Capture the cell that displays the provided text and extract its (x, y) central coordinate. 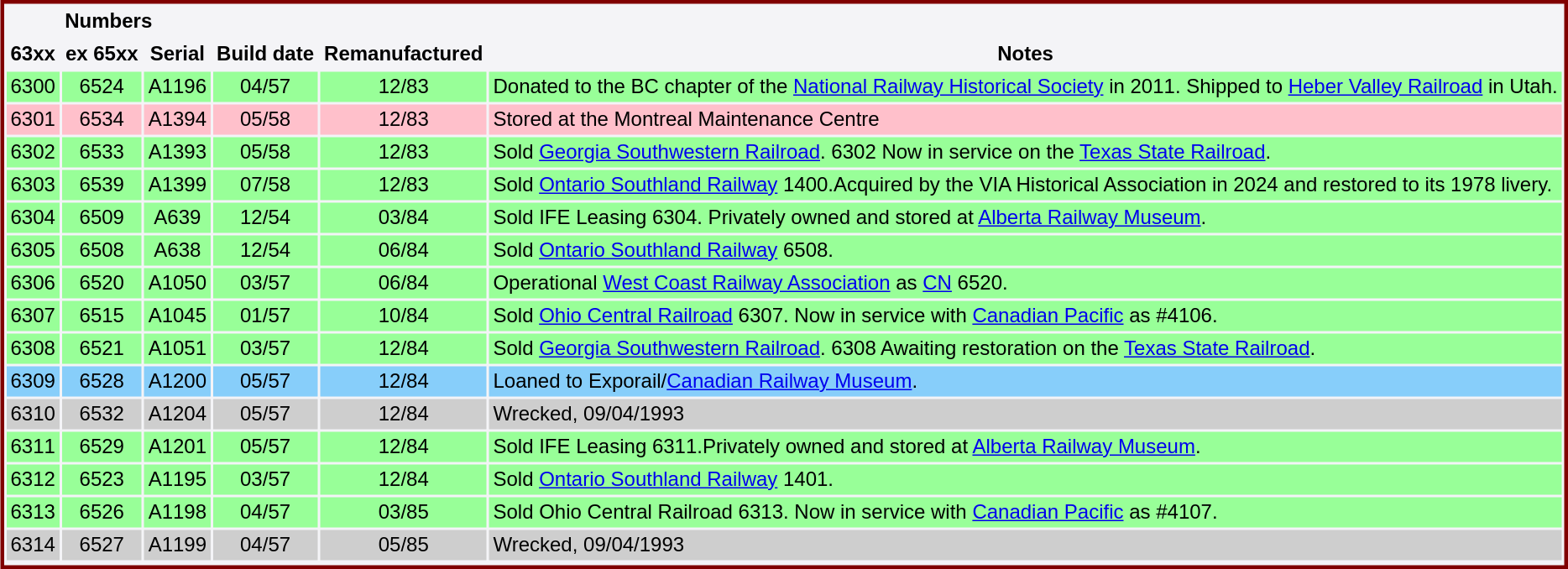
6307 (33, 316)
Sold Ontario Southland Railway 1401. (1026, 480)
Sold IFE Leasing 6304. Privately owned and stored at Alberta Railway Museum. (1026, 218)
6509 (102, 218)
6539 (102, 185)
Operational West Coast Railway Association as CN 6520. (1026, 284)
Sold IFE Leasing 6311.Privately owned and stored at Alberta Railway Museum. (1026, 446)
6300 (33, 87)
6527 (102, 546)
10/84 (404, 316)
6521 (102, 349)
Notes (1026, 54)
Sold Ohio Central Railroad 6307. Now in service with Canadian Pacific as #4106. (1026, 316)
A1201 (177, 446)
6524 (102, 87)
A1198 (177, 512)
Stored at the Montreal Maintenance Centre (1026, 119)
6301 (33, 119)
A638 (177, 250)
6532 (102, 415)
6534 (102, 119)
6533 (102, 153)
07/58 (265, 185)
6515 (102, 316)
A1204 (177, 415)
A1199 (177, 546)
Sold Georgia Southwestern Railroad. 6302 Now in service on the Texas State Railroad. (1026, 153)
A1394 (177, 119)
A639 (177, 218)
01/57 (265, 316)
A1393 (177, 153)
Serial (177, 54)
A1195 (177, 480)
Build date (265, 54)
6520 (102, 284)
A1200 (177, 381)
6526 (102, 512)
03/84 (404, 218)
03/85 (404, 512)
6312 (33, 480)
63xx (33, 54)
6304 (33, 218)
6523 (102, 480)
Sold Ohio Central Railroad 6313. Now in service with Canadian Pacific as #4107. (1026, 512)
A1196 (177, 87)
A1045 (177, 316)
6305 (33, 250)
6303 (33, 185)
Numbers (109, 22)
6309 (33, 381)
A1050 (177, 284)
Sold Ontario Southland Railway 6508. (1026, 250)
Remanufactured (404, 54)
Sold Georgia Southwestern Railroad. 6308 Awaiting restoration on the Texas State Railroad. (1026, 349)
05/85 (404, 546)
6302 (33, 153)
A1399 (177, 185)
Loaned to Exporail/Canadian Railway Museum. (1026, 381)
Donated to the BC chapter of the National Railway Historical Society in 2011. Shipped to Heber Valley Railroad in Utah. (1026, 87)
A1051 (177, 349)
6310 (33, 415)
Sold Ontario Southland Railway 1400.Acquired by the VIA Historical Association in 2024 and restored to its 1978 livery. (1026, 185)
ex 65xx (102, 54)
6529 (102, 446)
6314 (33, 546)
6313 (33, 512)
6308 (33, 349)
6306 (33, 284)
6311 (33, 446)
6508 (102, 250)
6528 (102, 381)
